Pinpoint the cell where the given text exists, returning its [x, y] midpoint coordinate. 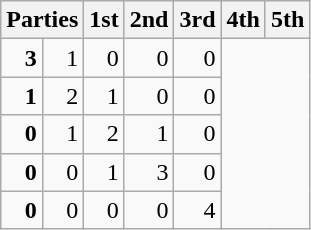
1st [104, 20]
Parties [42, 20]
4 [198, 210]
4th [243, 20]
2nd [149, 20]
3rd [198, 20]
5th [287, 20]
